Search for the cell housing the specified text and yield its (X, Y) center coordinate. 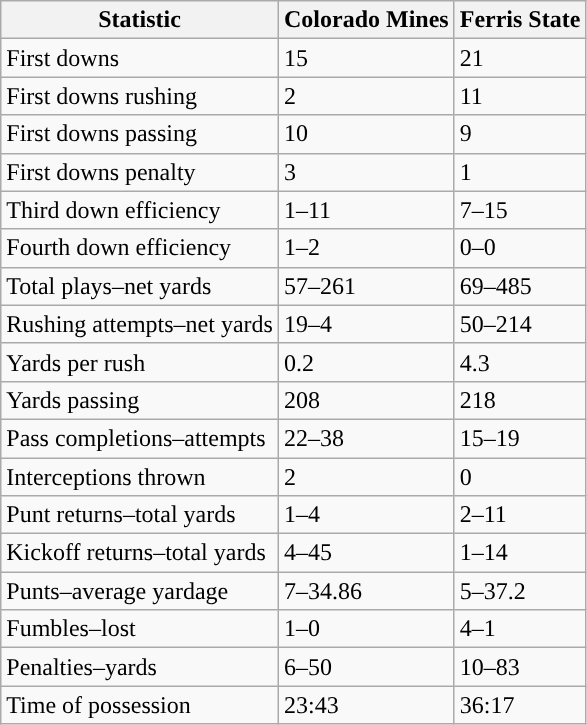
4.3 (520, 362)
Fourth down efficiency (140, 248)
1 (520, 172)
Total plays–net yards (140, 286)
First downs penalty (140, 172)
10 (366, 134)
6–50 (366, 667)
5–37.2 (520, 591)
0 (520, 477)
Kickoff returns–total yards (140, 553)
23:43 (366, 705)
36:17 (520, 705)
15 (366, 58)
4–1 (520, 629)
69–485 (520, 286)
Punts–average yardage (140, 591)
21 (520, 58)
Colorado Mines (366, 20)
Rushing attempts–net yards (140, 324)
Third down efficiency (140, 210)
15–19 (520, 438)
218 (520, 400)
7–15 (520, 210)
Pass completions–attempts (140, 438)
Yards per rush (140, 362)
11 (520, 96)
Yards passing (140, 400)
Time of possession (140, 705)
0–0 (520, 248)
First downs (140, 58)
First downs passing (140, 134)
22–38 (366, 438)
Interceptions thrown (140, 477)
57–261 (366, 286)
4–45 (366, 553)
Penalties–yards (140, 667)
Punt returns–total yards (140, 515)
0.2 (366, 362)
1–4 (366, 515)
1–11 (366, 210)
208 (366, 400)
3 (366, 172)
1–2 (366, 248)
9 (520, 134)
1–0 (366, 629)
19–4 (366, 324)
Ferris State (520, 20)
Statistic (140, 20)
7–34.86 (366, 591)
50–214 (520, 324)
1–14 (520, 553)
First downs rushing (140, 96)
Fumbles–lost (140, 629)
10–83 (520, 667)
2–11 (520, 515)
